Return the (x, y) coordinate for the center point of the cell that contains the specified text.  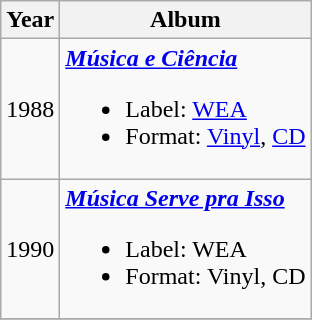
Música Serve pra IssoLabel: WEAFormat: Vinyl, CD (186, 249)
Year (30, 20)
Album (186, 20)
Música e CiênciaLabel: WEAFormat: Vinyl, CD (186, 109)
1990 (30, 249)
1988 (30, 109)
